From the cell containing the given text, extract its center point as (x, y) coordinate. 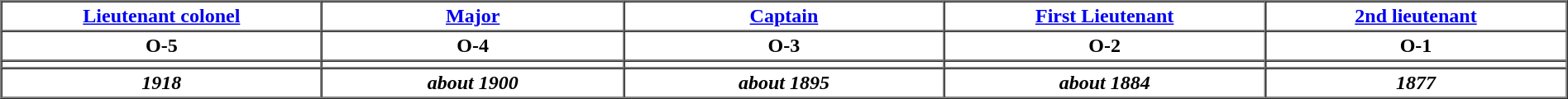
O-5 (162, 46)
about 1895 (784, 82)
1918 (162, 82)
Major (473, 16)
about 1900 (473, 82)
1877 (1416, 82)
O-2 (1105, 46)
Lieutenant colonel (162, 16)
O-3 (784, 46)
Captain (784, 16)
O-4 (473, 46)
O-1 (1416, 46)
First Lieutenant (1105, 16)
about 1884 (1105, 82)
2nd lieutenant (1416, 16)
